Pinpoint the cell where the given text exists, returning its [x, y] midpoint coordinate. 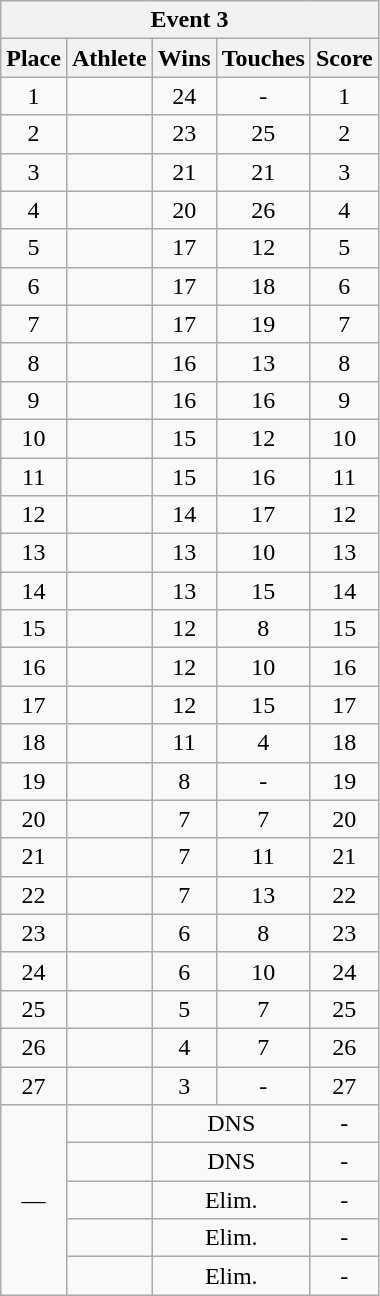
— [34, 1200]
Wins [184, 58]
Place [34, 58]
Score [344, 58]
Touches [263, 58]
Athlete [109, 58]
Event 3 [190, 20]
